Determine the [X, Y] coordinate at the center of the cell enclosing the given text.  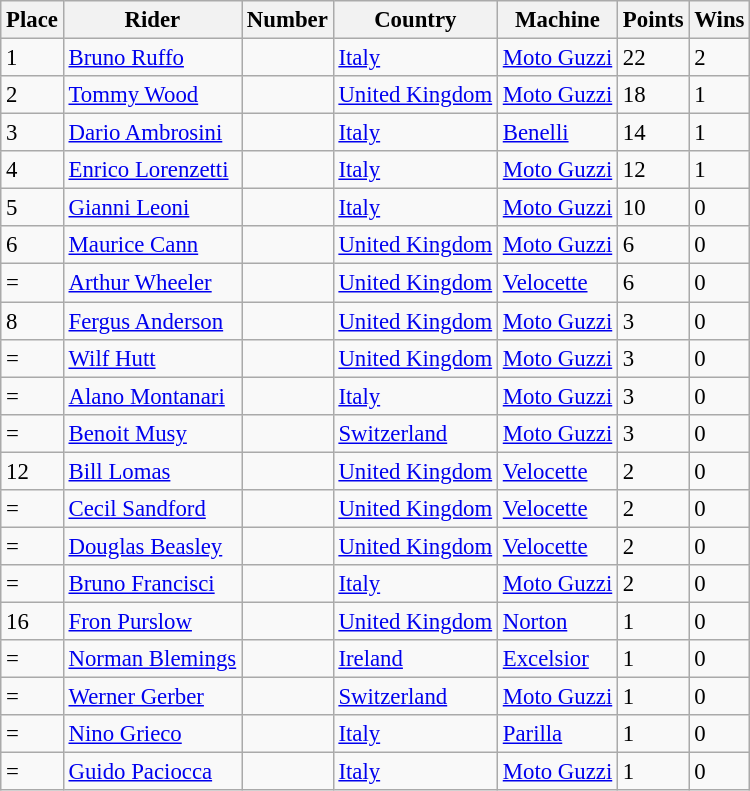
Tommy Wood [152, 95]
Bill Lomas [152, 471]
Machine [557, 20]
Gianni Leoni [152, 208]
Wilf Hutt [152, 358]
Enrico Lorenzetti [152, 170]
14 [654, 133]
Norton [557, 621]
8 [32, 321]
Arthur Wheeler [152, 283]
Bruno Francisci [152, 584]
Wins [720, 20]
Maurice Cann [152, 245]
Norman Blemings [152, 659]
Douglas Beasley [152, 546]
Alano Montanari [152, 396]
Dario Ambrosini [152, 133]
Parilla [557, 734]
Benoit Musy [152, 433]
Nino Grieco [152, 734]
Fergus Anderson [152, 321]
18 [654, 95]
5 [32, 208]
Points [654, 20]
Country [415, 20]
Number [288, 20]
Excelsior [557, 659]
4 [32, 170]
22 [654, 58]
10 [654, 208]
Bruno Ruffo [152, 58]
Benelli [557, 133]
Werner Gerber [152, 697]
16 [32, 621]
Guido Paciocca [152, 772]
Place [32, 20]
Rider [152, 20]
Fron Purslow [152, 621]
Cecil Sandford [152, 509]
Ireland [415, 659]
